Capture the cell that displays the provided text and extract its [x, y] central coordinate. 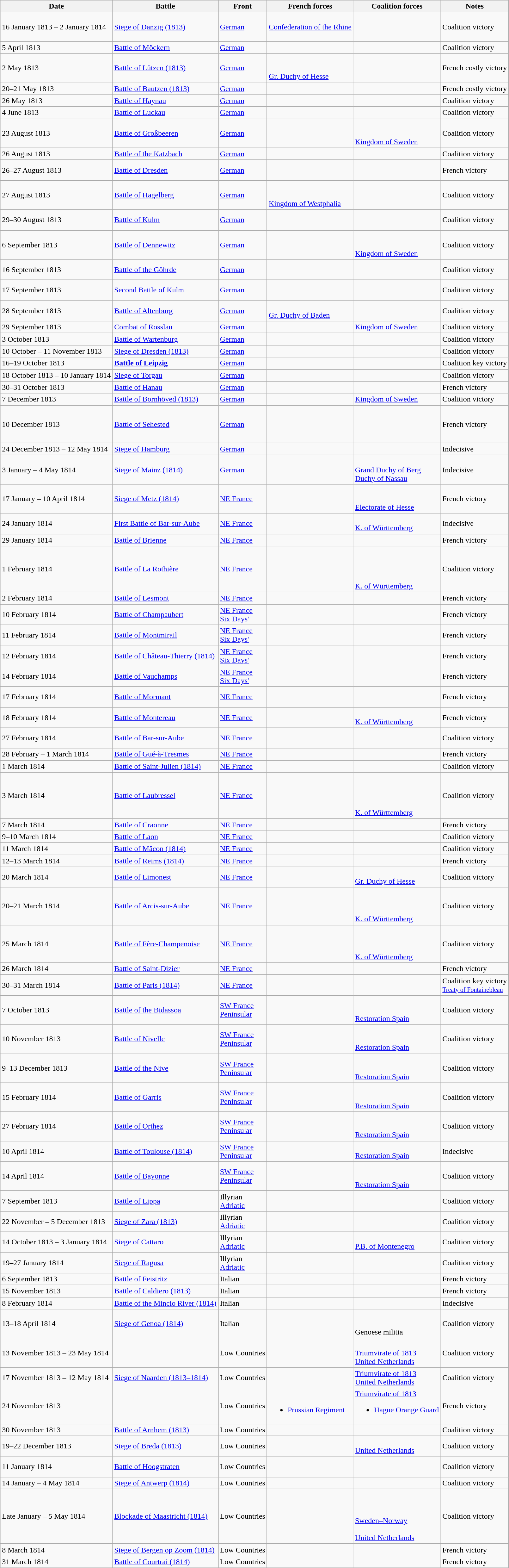
United Netherlands [397, 1446]
Battle of Bayonne [165, 1176]
Battle of Bornhöved (1813) [165, 399]
Gr. Duchy of Baden [310, 311]
14 October 1813 – 3 January 1814 [56, 1242]
Battle of Orthez [165, 1126]
12–13 March 1814 [56, 861]
Battle of Paris (1814) [165, 985]
24 December 1813 – 12 May 1814 [56, 449]
Siege of Breda (1813) [165, 1446]
13–18 April 1814 [56, 1324]
Battle of Arnhem (1813) [165, 1430]
Siege of Ragusa [165, 1262]
Siege of Zara (1813) [165, 1221]
Battle of Feistritz [165, 1279]
14 February 1814 [56, 676]
31 March 1814 [56, 1562]
13 November 1813 – 23 May 1814 [56, 1353]
Battle of Craonne [165, 824]
Siege of Mainz (1814) [165, 470]
2 February 1814 [56, 598]
3 October 1813 [56, 339]
29–30 August 1813 [56, 220]
Battle of Saint-Dizier [165, 969]
Battle of Mormant [165, 697]
10 February 1814 [56, 614]
16–19 October 1813 [56, 363]
11 March 1814 [56, 849]
Second Battle of Kulm [165, 290]
Battle of the Göhrde [165, 270]
Battle of Gué-à-Tresmes [165, 754]
7 March 1814 [56, 824]
Battle of Altenburg [165, 311]
Battle of Caldiero (1813) [165, 1291]
Grand Duchy of Berg Duchy of Nassau [397, 470]
1 February 1814 [56, 569]
Battle of the Mincio River (1814) [165, 1303]
Battle [165, 6]
Battle of Courtrai (1814) [165, 1562]
Battle of Laubressel [165, 795]
14 January – 4 May 1814 [56, 1483]
Battle of Mâcon (1814) [165, 849]
8 February 1814 [56, 1303]
12 February 1814 [56, 656]
Battle of Dresden [165, 170]
Battle of Saint-Julien (1814) [165, 766]
1 March 1814 [56, 766]
Battle of Nivelle [165, 1039]
26 August 1813 [56, 154]
Battle of Reims (1814) [165, 861]
26 March 1814 [56, 969]
Siege of Bergen op Zoom (1814) [165, 1550]
Battle of Montereau [165, 718]
Battle of the Katzbach [165, 154]
25 March 1814 [56, 944]
Coalition key victoryTreaty of Fontainebleau [475, 985]
11 February 1814 [56, 635]
10 November 1813 [56, 1039]
Battle of Leipzig [165, 363]
Battle of Arcis-sur-Aube [165, 906]
7 September 1813 [56, 1201]
Coalition forces [397, 6]
Battle of Brienne [165, 540]
15 November 1813 [56, 1291]
30–31 March 1814 [56, 985]
Siege of Naarden (1813–1814) [165, 1378]
French forces [310, 6]
20 March 1814 [56, 877]
Battle of Hoogstraten [165, 1467]
Battle of Kulm [165, 220]
Battle of Luckau [165, 113]
3 March 1814 [56, 795]
First Battle of Bar-sur-Aube [165, 523]
Siege of Antwerp (1814) [165, 1483]
24 November 1813 [56, 1406]
Siege of Cattaro [165, 1242]
27 August 1813 [56, 195]
Date [56, 6]
Siege of Torgau [165, 375]
20–21 May 1813 [56, 89]
Battle of Garris [165, 1097]
26–27 August 1813 [56, 170]
Battle of the Bidassoa [165, 1010]
Sweden–Norway United Netherlands [397, 1516]
Battle of Laon [165, 837]
Coalition key victory [475, 363]
Prussian Regiment [310, 1406]
2 May 1813 [56, 68]
10 April 1814 [56, 1151]
Battle of Château-Thierry (1814) [165, 656]
Battle of Fère-Champenoise [165, 944]
Battle of Lützen (1813) [165, 68]
Kingdom of Westphalia [310, 195]
30–31 October 1813 [56, 387]
Front [242, 6]
9–10 March 1814 [56, 837]
P.B. of Montenegro [397, 1242]
17 January – 10 April 1814 [56, 499]
Battle of Bar-sur-Aube [165, 738]
Battle of Haynau [165, 101]
Confederation of the Rhine [310, 27]
Siege of Metz (1814) [165, 499]
Siege of Danzig (1813) [165, 27]
Battle of Vauchamps [165, 676]
Notes [475, 6]
7 December 1813 [56, 399]
Siege of Dresden (1813) [165, 351]
17 September 1813 [56, 290]
Battle of Möckern [165, 47]
24 January 1814 [56, 523]
10 December 1813 [56, 424]
Triumvirate of 1813Hague Orange Guard [397, 1406]
Siege of Hamburg [165, 449]
Battle of Toulouse (1814) [165, 1151]
Battle of Großbeeren [165, 133]
Battle of Bautzen (1813) [165, 89]
29 January 1814 [56, 540]
10 October – 11 November 1813 [56, 351]
26 May 1813 [56, 101]
22 November – 5 December 1813 [56, 1221]
18 February 1814 [56, 718]
Battle of Limonest [165, 877]
17 February 1814 [56, 697]
Combat of Rosslau [165, 327]
20–21 March 1814 [56, 906]
Battle of Dennewitz [165, 245]
11 January 1814 [56, 1467]
Battle of La Rothière [165, 569]
9–13 December 1813 [56, 1068]
4 June 1813 [56, 113]
17 November 1813 – 12 May 1814 [56, 1378]
Battle of Champaubert [165, 614]
Blockade of Maastricht (1814) [165, 1516]
30 November 1813 [56, 1430]
19–27 January 1814 [56, 1262]
7 October 1813 [56, 1010]
Battle of Wartenburg [165, 339]
16 January 1813 – 2 January 1814 [56, 27]
18 October 1813 – 10 January 1814 [56, 375]
Battle of Lippa [165, 1201]
19–22 December 1813 [56, 1446]
28 February – 1 March 1814 [56, 754]
Electorate of Hesse [397, 499]
Battle of Hagelberg [165, 195]
Battle of Lesmont [165, 598]
Battle of the Nive [165, 1068]
Siege of Genoa (1814) [165, 1324]
Battle of Sehested [165, 424]
8 March 1814 [56, 1550]
15 February 1814 [56, 1097]
Battle of Hanau [165, 387]
Battle of Montmirail [165, 635]
Late January – 5 May 1814 [56, 1516]
5 April 1813 [56, 47]
28 September 1813 [56, 311]
23 August 1813 [56, 133]
16 September 1813 [56, 270]
Genoese militia [397, 1324]
14 April 1814 [56, 1176]
29 September 1813 [56, 327]
3 January – 4 May 1814 [56, 470]
